Detect which cell encompasses the target text, then output its (x, y) center coordinate. 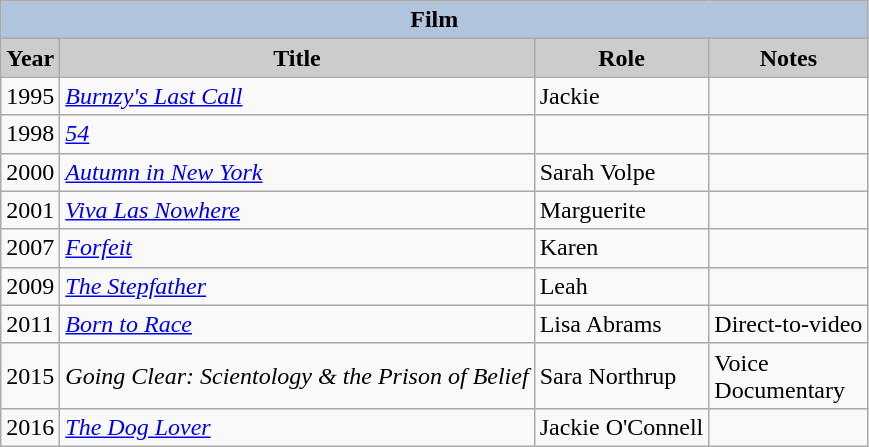
Karen (622, 248)
Viva Las Nowhere (297, 210)
Lisa Abrams (622, 324)
Going Clear: Scientology & the Prison of Belief (297, 376)
Jackie (622, 96)
1998 (30, 134)
Autumn in New York (297, 172)
Year (30, 58)
Jackie O'Connell (622, 427)
2016 (30, 427)
2009 (30, 286)
2001 (30, 210)
2000 (30, 172)
2015 (30, 376)
Forfeit (297, 248)
Sara Northrup (622, 376)
Sarah Volpe (622, 172)
2007 (30, 248)
1995 (30, 96)
Role (622, 58)
Born to Race (297, 324)
Leah (622, 286)
Title (297, 58)
Notes (788, 58)
Marguerite (622, 210)
Direct-to-video (788, 324)
Burnzy's Last Call (297, 96)
Film (434, 20)
54 (297, 134)
2011 (30, 324)
The Dog Lover (297, 427)
Voice Documentary (788, 376)
The Stepfather (297, 286)
